From the cell containing the given text, extract its center point as (x, y) coordinate. 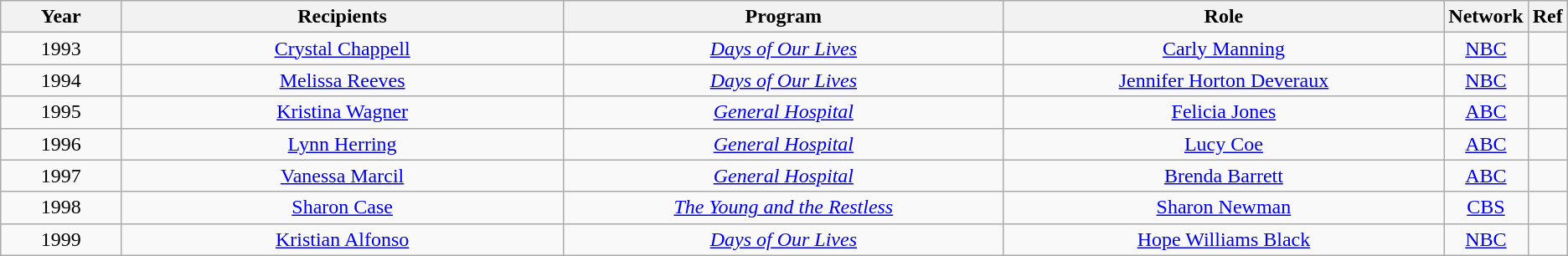
Brenda Barrett (1224, 176)
1993 (61, 49)
Kristina Wagner (343, 112)
1998 (61, 207)
CBS (1486, 207)
Lucy Coe (1224, 144)
Felicia Jones (1224, 112)
1999 (61, 239)
Program (784, 17)
Carly Manning (1224, 49)
Sharon Case (343, 207)
1994 (61, 80)
Year (61, 17)
Hope Williams Black (1224, 239)
Melissa Reeves (343, 80)
Lynn Herring (343, 144)
1996 (61, 144)
Role (1224, 17)
Vanessa Marcil (343, 176)
The Young and the Restless (784, 207)
Crystal Chappell (343, 49)
Recipients (343, 17)
Sharon Newman (1224, 207)
1997 (61, 176)
Kristian Alfonso (343, 239)
Jennifer Horton Deveraux (1224, 80)
1995 (61, 112)
Ref (1548, 17)
Network (1486, 17)
